From the cell containing the given text, extract its center point as [x, y] coordinate. 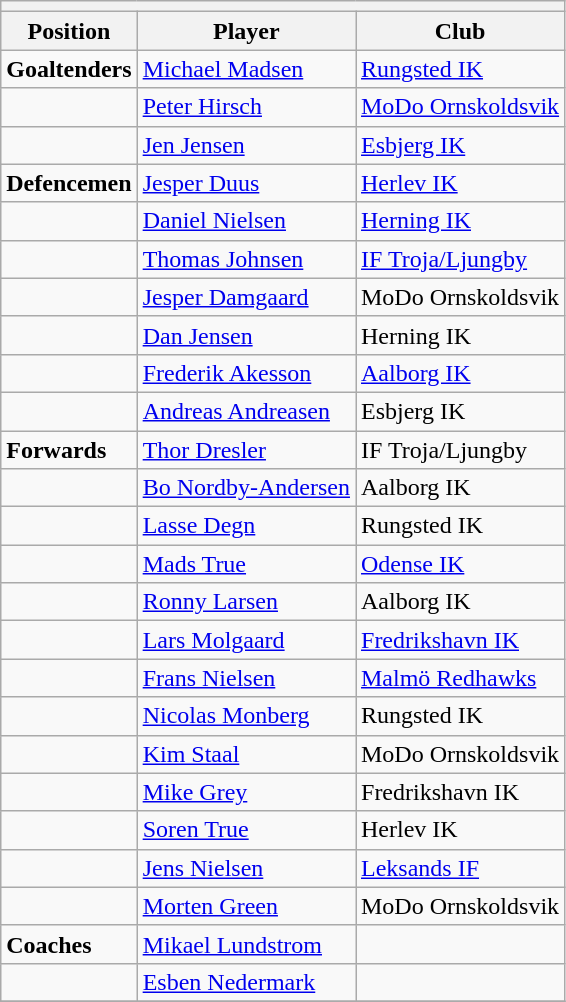
Andreas Andreasen [246, 411]
Frederik Akesson [246, 373]
Lasse Degn [246, 526]
Malmö Redhawks [460, 678]
Mikael Lundstrom [246, 944]
Michael Madsen [246, 69]
Morten Green [246, 906]
Lars Molgaard [246, 640]
Position [69, 31]
Ronny Larsen [246, 602]
Defencemen [69, 183]
Player [246, 31]
Mike Grey [246, 792]
Coaches [69, 944]
Peter Hirsch [246, 107]
Bo Nordby-Andersen [246, 488]
Kim Staal [246, 754]
Dan Jensen [246, 335]
Nicolas Monberg [246, 716]
Jesper Duus [246, 183]
Daniel Nielsen [246, 221]
Thor Dresler [246, 449]
Goaltenders [69, 69]
Mads True [246, 564]
Leksands IF [460, 868]
Frans Nielsen [246, 678]
Soren True [246, 830]
Jesper Damgaard [246, 297]
Club [460, 31]
Jen Jensen [246, 145]
Esben Nedermark [246, 982]
Thomas Johnsen [246, 259]
Forwards [69, 449]
Odense IK [460, 564]
Jens Nielsen [246, 868]
